From the cell containing the given text, extract its center point as [x, y] coordinate. 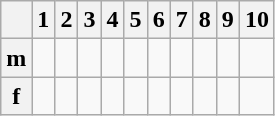
10 [256, 20]
1 [44, 20]
f [16, 96]
7 [182, 20]
m [16, 58]
6 [158, 20]
8 [204, 20]
4 [112, 20]
9 [228, 20]
2 [66, 20]
3 [90, 20]
5 [136, 20]
